Detect which cell encompasses the target text, then output its (x, y) center coordinate. 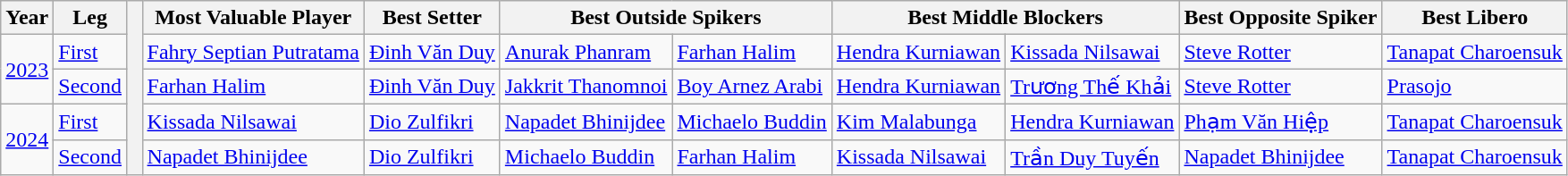
Boy Arnez Arabi (752, 87)
Year (27, 18)
Best Opposite Spiker (1280, 18)
Best Middle Blockers (1005, 18)
Kim Malabunga (918, 122)
Anurak Phanram (586, 52)
Prasojo (1475, 87)
2023 (27, 70)
Most Valuable Player (253, 18)
Best Libero (1475, 18)
Best Outside Spikers (665, 18)
Best Setter (432, 18)
2024 (27, 139)
Trương Thế Khải (1092, 87)
Trần Duy Tuyến (1092, 157)
Jakkrit Thanomnoi (586, 87)
Phạm Văn Hiệp (1280, 122)
Fahry Septian Putratama (253, 52)
Leg (90, 18)
